Provide the [x, y] coordinate of the cell's center where the given text is located.  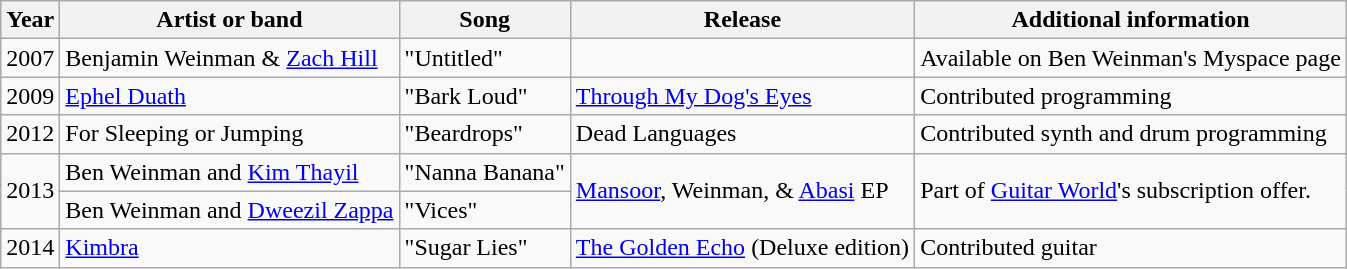
Part of Guitar World's subscription offer. [1131, 191]
Contributed guitar [1131, 248]
Benjamin Weinman & Zach Hill [230, 58]
"Nanna Banana" [484, 172]
Release [742, 20]
Available on Ben Weinman's Myspace page [1131, 58]
Mansoor, Weinman, & Abasi EP [742, 191]
2009 [30, 96]
For Sleeping or Jumping [230, 134]
Song [484, 20]
Contributed programming [1131, 96]
Through My Dog's Eyes [742, 96]
"Vices" [484, 210]
"Sugar Lies" [484, 248]
2014 [30, 248]
Ben Weinman and Dweezil Zappa [230, 210]
Contributed synth and drum programming [1131, 134]
Ephel Duath [230, 96]
"Untitled" [484, 58]
"Beardrops" [484, 134]
2012 [30, 134]
Dead Languages [742, 134]
The Golden Echo (Deluxe edition) [742, 248]
Year [30, 20]
"Bark Loud" [484, 96]
Artist or band [230, 20]
2013 [30, 191]
Additional information [1131, 20]
Ben Weinman and Kim Thayil [230, 172]
2007 [30, 58]
Kimbra [230, 248]
